Output the [X, Y] coordinate of the center of the cell containing the given text.  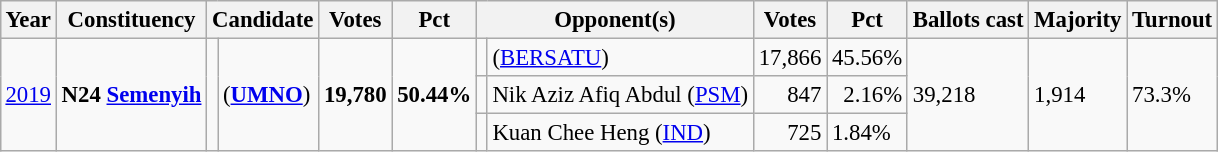
1,914 [1078, 94]
Majority [1078, 20]
Nik Aziz Afiq Abdul (PSM) [620, 95]
2019 [28, 94]
(BERSATU) [620, 57]
Year [28, 20]
725 [790, 133]
19,780 [356, 94]
Ballots cast [968, 20]
Opponent(s) [616, 20]
17,866 [790, 57]
N24 Semenyih [131, 94]
50.44% [434, 94]
45.56% [868, 57]
2.16% [868, 95]
1.84% [868, 133]
73.3% [1172, 94]
(UMNO) [268, 94]
39,218 [968, 94]
Turnout [1172, 20]
Kuan Chee Heng (IND) [620, 133]
Constituency [131, 20]
847 [790, 95]
Candidate [263, 20]
